Provide the [X, Y] coordinate of the cell's center where the given text is located.  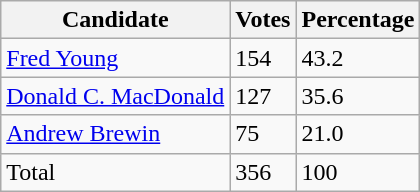
Total [116, 172]
356 [263, 172]
Fred Young [116, 58]
100 [358, 172]
Andrew Brewin [116, 134]
154 [263, 58]
Candidate [116, 20]
35.6 [358, 96]
Votes [263, 20]
21.0 [358, 134]
75 [263, 134]
Percentage [358, 20]
Donald C. MacDonald [116, 96]
127 [263, 96]
43.2 [358, 58]
